Pinpoint the cell where the given text exists, returning its (X, Y) midpoint coordinate. 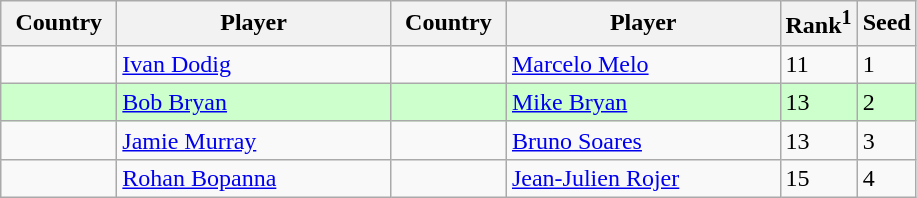
Marcelo Melo (643, 64)
Mike Bryan (643, 102)
11 (818, 64)
Jean-Julien Rojer (643, 178)
1 (886, 64)
Jamie Murray (254, 140)
Bruno Soares (643, 140)
Ivan Dodig (254, 64)
4 (886, 178)
3 (886, 140)
2 (886, 102)
15 (818, 178)
Rohan Bopanna (254, 178)
Bob Bryan (254, 102)
Seed (886, 24)
Rank1 (818, 24)
